Scan for the cell matching the given text and deliver its (X, Y) coordinate at center. 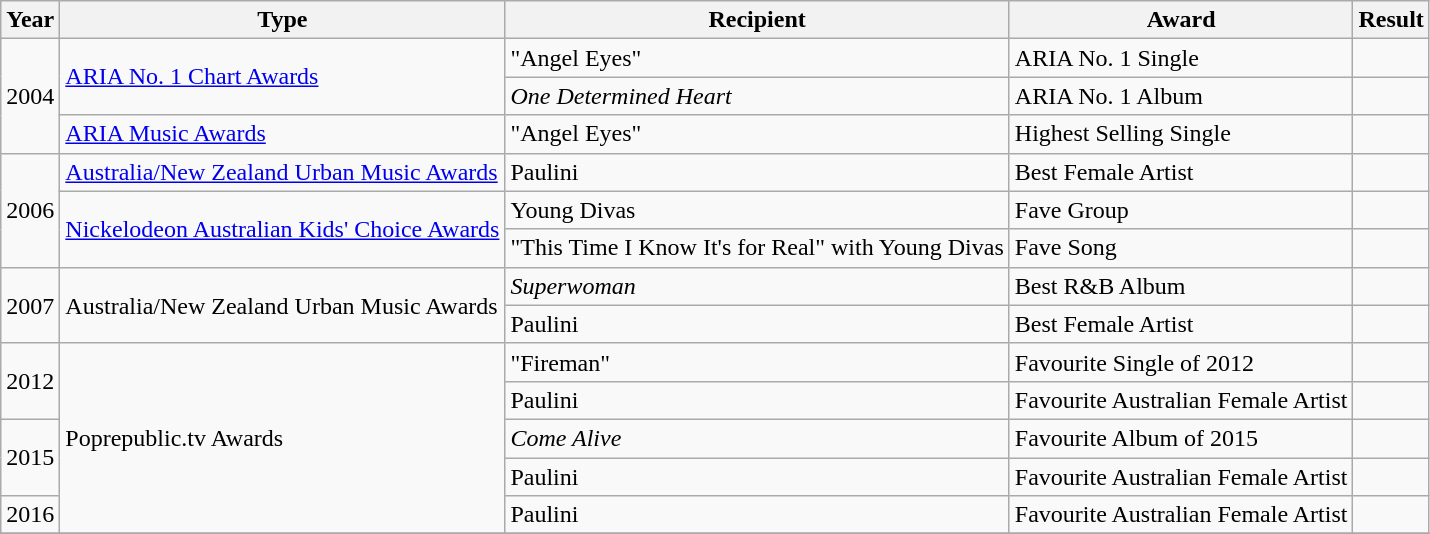
Type (282, 20)
One Determined Heart (757, 96)
Favourite Album of 2015 (1181, 438)
Year (30, 20)
Nickelodeon Australian Kids' Choice Awards (282, 229)
ARIA No. 1 Chart Awards (282, 77)
2015 (30, 457)
"Fireman" (757, 362)
ARIA No. 1 Album (1181, 96)
2007 (30, 305)
2006 (30, 210)
Highest Selling Single (1181, 134)
"This Time I Know It's for Real" with Young Divas (757, 248)
Award (1181, 20)
Poprepublic.tv Awards (282, 438)
ARIA Music Awards (282, 134)
Superwoman (757, 286)
ARIA No. 1 Single (1181, 58)
Best R&B Album (1181, 286)
2016 (30, 515)
Favourite Single of 2012 (1181, 362)
2004 (30, 96)
Result (1391, 20)
Fave Song (1181, 248)
Young Divas (757, 210)
Come Alive (757, 438)
2012 (30, 381)
Recipient (757, 20)
Fave Group (1181, 210)
